Search for the cell housing the specified text and yield its [x, y] center coordinate. 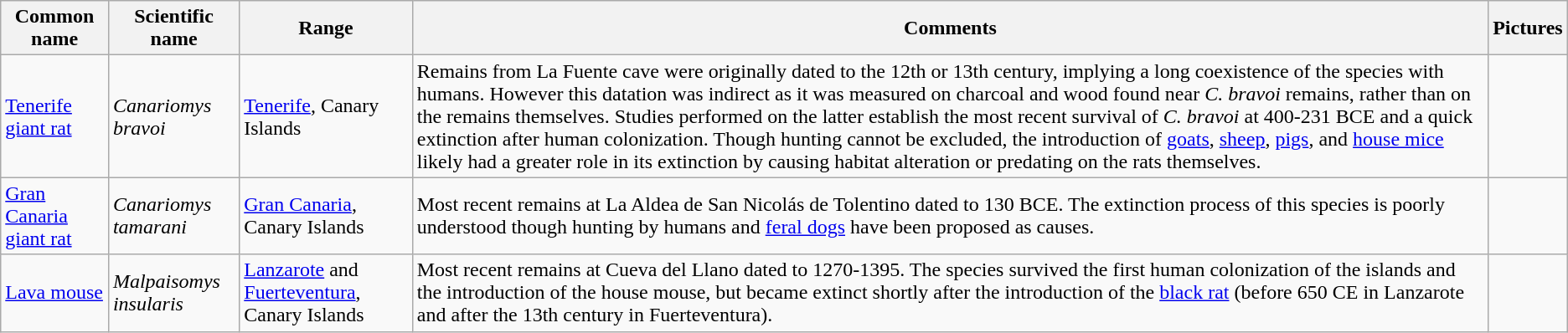
Canariomys bravoi [173, 116]
Gran Canaria, Canary Islands [326, 216]
Lanzarote and Fuerteventura, Canary Islands [326, 293]
Tenerife giant rat [55, 116]
Pictures [1528, 28]
Scientific name [173, 28]
Malpaisomys insularis [173, 293]
Tenerife, Canary Islands [326, 116]
Range [326, 28]
Canariomys tamarani [173, 216]
Comments [950, 28]
Gran Canaria giant rat [55, 216]
Lava mouse [55, 293]
Common name [55, 28]
